Locate the cell with the specified text and output its [X, Y] center coordinate. 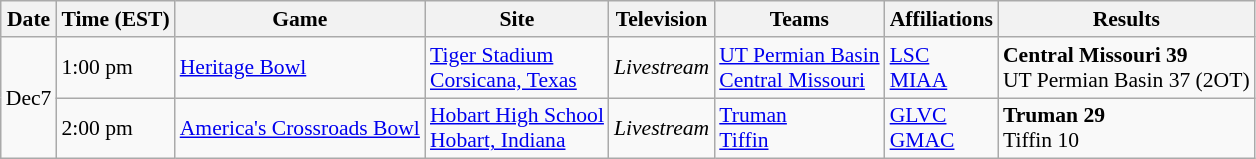
Truman 29Tiffin 10 [1126, 128]
1:00 pm [115, 68]
Game [300, 19]
TrumanTiffin [799, 128]
2:00 pm [115, 128]
Dec7 [29, 98]
Television [662, 19]
Teams [799, 19]
Site [517, 19]
GLVCGMAC [942, 128]
America's Crossroads Bowl [300, 128]
Affiliations [942, 19]
Results [1126, 19]
Heritage Bowl [300, 68]
Central Missouri 39UT Permian Basin 37 (2OT) [1126, 68]
LSCMIAA [942, 68]
Date [29, 19]
Tiger StadiumCorsicana, Texas [517, 68]
UT Permian BasinCentral Missouri [799, 68]
Hobart High SchoolHobart, Indiana [517, 128]
Time (EST) [115, 19]
